Output the [x, y] coordinate of the center of the cell containing the given text.  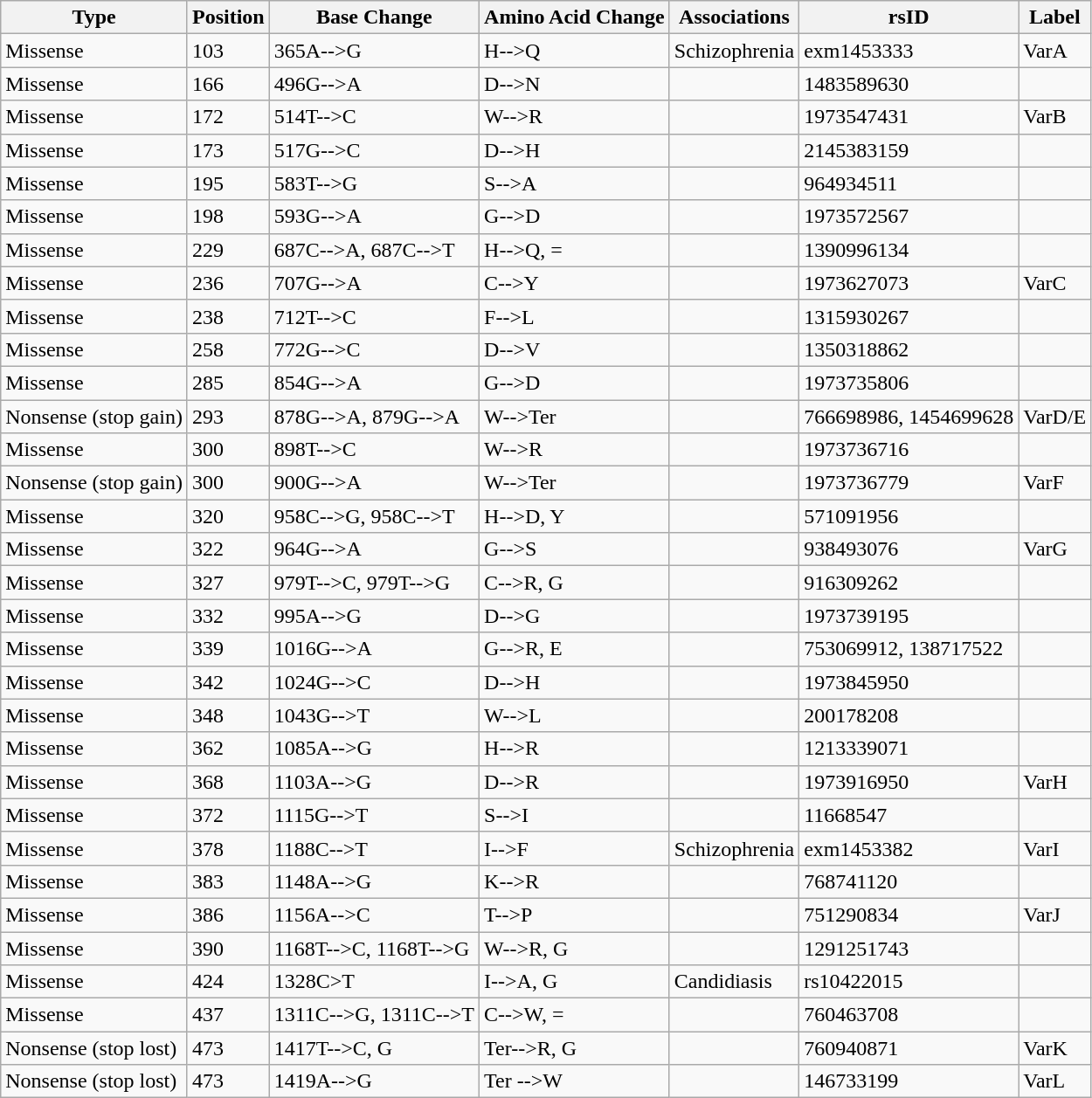
964934511 [909, 183]
Ter -->W [575, 1081]
K-->R [575, 881]
1973572567 [909, 217]
390 [228, 948]
G-->R, E [575, 649]
378 [228, 848]
1419A-->G [374, 1081]
1973739195 [909, 616]
198 [228, 217]
173 [228, 150]
H-->D, Y [575, 516]
195 [228, 183]
VarH [1055, 782]
1390996134 [909, 250]
964G-->A [374, 549]
H-->Q [575, 51]
979T-->C, 979T-->G [374, 583]
C-->Y [575, 283]
Base Change [374, 17]
1315930267 [909, 316]
995A-->G [374, 616]
1103A-->G [374, 782]
W-->L [575, 715]
C-->W, = [575, 1015]
293 [228, 417]
1156A-->C [374, 915]
D-->R [575, 782]
D-->N [575, 84]
437 [228, 1015]
1148A-->G [374, 881]
200178208 [909, 715]
1973845950 [909, 682]
583T-->G [374, 183]
322 [228, 549]
D-->G [575, 616]
H-->R [575, 749]
VarK [1055, 1048]
571091956 [909, 516]
exm1453382 [909, 848]
S-->I [575, 815]
362 [228, 749]
1168T-->C, 1168T-->G [374, 948]
G-->S [575, 549]
365A-->G [374, 51]
166 [228, 84]
1291251743 [909, 948]
593G-->A [374, 217]
898T-->C [374, 450]
1973627073 [909, 283]
517G-->C [374, 150]
T-->P [575, 915]
Type [94, 17]
1973736779 [909, 483]
766698986, 1454699628 [909, 417]
1973736716 [909, 450]
342 [228, 682]
751290834 [909, 915]
1024G-->C [374, 682]
687C-->A, 687C-->T [374, 250]
VarJ [1055, 915]
772G-->C [374, 349]
103 [228, 51]
327 [228, 583]
Label [1055, 17]
11668547 [909, 815]
rsID [909, 17]
236 [228, 283]
753069912, 138717522 [909, 649]
I-->A, G [575, 982]
348 [228, 715]
1328C>T [374, 982]
320 [228, 516]
285 [228, 383]
H-->Q, = [575, 250]
383 [228, 881]
146733199 [909, 1081]
F-->L [575, 316]
1417T-->C, G [374, 1048]
1085A-->G [374, 749]
rs10422015 [909, 982]
372 [228, 815]
229 [228, 250]
332 [228, 616]
938493076 [909, 549]
424 [228, 982]
VarC [1055, 283]
exm1453333 [909, 51]
Associations [734, 17]
1115G-->T [374, 815]
1043G-->T [374, 715]
VarG [1055, 549]
712T-->C [374, 316]
339 [228, 649]
514T-->C [374, 117]
1973547431 [909, 117]
238 [228, 316]
C-->R, G [575, 583]
VarA [1055, 51]
172 [228, 117]
Amino Acid Change [575, 17]
760463708 [909, 1015]
496G-->A [374, 84]
1350318862 [909, 349]
760940871 [909, 1048]
Position [228, 17]
VarF [1055, 483]
VarI [1055, 848]
1973735806 [909, 383]
854G-->A [374, 383]
I-->F [575, 848]
Ter-->R, G [575, 1048]
258 [228, 349]
VarD/E [1055, 417]
768741120 [909, 881]
VarL [1055, 1081]
S-->A [575, 183]
1188C-->T [374, 848]
368 [228, 782]
916309262 [909, 583]
958C-->G, 958C-->T [374, 516]
W-->R, G [575, 948]
VarB [1055, 117]
1016G-->A [374, 649]
1311C-->G, 1311C-->T [374, 1015]
707G-->A [374, 283]
2145383159 [909, 150]
1483589630 [909, 84]
1213339071 [909, 749]
878G-->A, 879G-->A [374, 417]
Candidiasis [734, 982]
1973916950 [909, 782]
386 [228, 915]
D-->V [575, 349]
900G-->A [374, 483]
